Locate the cell with the specified text and output its [x, y] center coordinate. 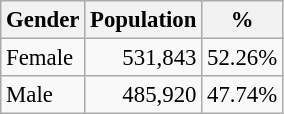
47.74% [242, 95]
% [242, 20]
485,920 [144, 95]
Female [43, 58]
531,843 [144, 58]
Population [144, 20]
Gender [43, 20]
Male [43, 95]
52.26% [242, 58]
